Extract the (x, y) coordinate from the center of the cell holding the provided text.  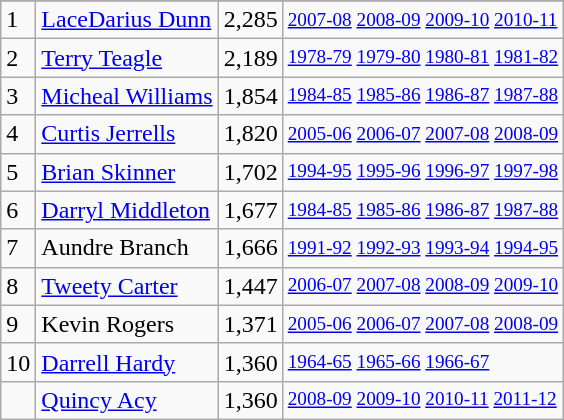
Darryl Middleton (127, 210)
1991-92 1992-93 1993-94 1994-95 (422, 248)
1964-65 1965-66 1966-67 (422, 362)
Micheal Williams (127, 96)
1,447 (250, 286)
1 (18, 20)
1,371 (250, 324)
1,677 (250, 210)
10 (18, 362)
5 (18, 172)
1,820 (250, 134)
Terry Teagle (127, 58)
2006-07 2007-08 2008-09 2009-10 (422, 286)
Kevin Rogers (127, 324)
LaceDarius Dunn (127, 20)
1,702 (250, 172)
Curtis Jerrells (127, 134)
7 (18, 248)
Darrell Hardy (127, 362)
9 (18, 324)
1,666 (250, 248)
2007-08 2008-09 2009-10 2010-11 (422, 20)
Tweety Carter (127, 286)
3 (18, 96)
1994-95 1995-96 1996-97 1997-98 (422, 172)
1978-79 1979-80 1980-81 1981-82 (422, 58)
Brian Skinner (127, 172)
2,285 (250, 20)
Aundre Branch (127, 248)
Quincy Acy (127, 400)
8 (18, 286)
6 (18, 210)
1,854 (250, 96)
2 (18, 58)
4 (18, 134)
2,189 (250, 58)
2008-09 2009-10 2010-11 2011-12 (422, 400)
